Scan for the cell matching the given text and deliver its (X, Y) coordinate at center. 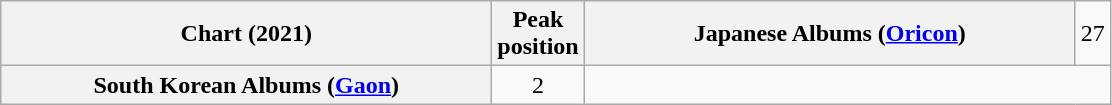
Chart (2021) (246, 34)
27 (1092, 34)
Japanese Albums (Oricon) (830, 34)
South Korean Albums (Gaon) (246, 85)
2 (538, 85)
Peakposition (538, 34)
